Find where the given text appears and provide that cell's center as [x, y] coordinate. 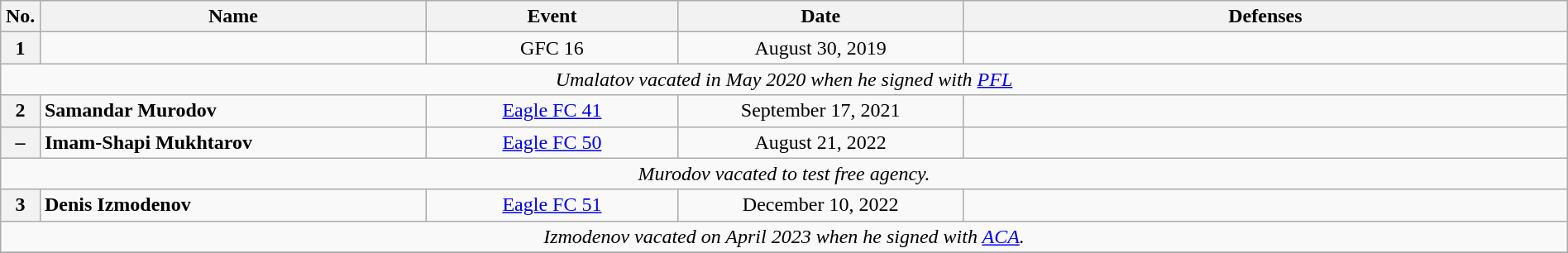
Denis Izmodenov [233, 205]
Defenses [1265, 17]
August 21, 2022 [820, 142]
August 30, 2019 [820, 48]
Murodov vacated to test free agency. [784, 174]
Name [233, 17]
1 [21, 48]
GFC 16 [552, 48]
No. [21, 17]
Imam-Shapi Mukhtarov [233, 142]
– [21, 142]
Eagle FC 51 [552, 205]
Event [552, 17]
3 [21, 205]
Eagle FC 50 [552, 142]
Izmodenov vacated on April 2023 when he signed with ACA. [784, 236]
Umalatov vacated in May 2020 when he signed with PFL [784, 79]
September 17, 2021 [820, 111]
December 10, 2022 [820, 205]
Samandar Murodov [233, 111]
Date [820, 17]
Eagle FC 41 [552, 111]
2 [21, 111]
